Find where the given text appears and provide that cell's center as (x, y) coordinate. 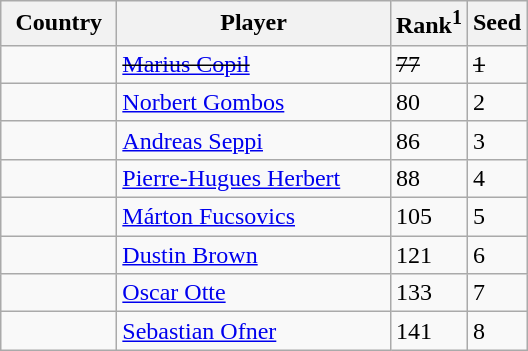
88 (428, 178)
133 (428, 293)
Sebastian Ofner (254, 331)
77 (428, 64)
Rank1 (428, 24)
Andreas Seppi (254, 140)
80 (428, 102)
Dustin Brown (254, 255)
Player (254, 24)
Marius Copil (254, 64)
2 (496, 102)
8 (496, 331)
6 (496, 255)
4 (496, 178)
Norbert Gombos (254, 102)
3 (496, 140)
Oscar Otte (254, 293)
121 (428, 255)
Pierre-Hugues Herbert (254, 178)
1 (496, 64)
141 (428, 331)
Country (59, 24)
5 (496, 217)
105 (428, 217)
86 (428, 140)
Márton Fucsovics (254, 217)
Seed (496, 24)
7 (496, 293)
